Return [x, y] of the center of cell containing provided text 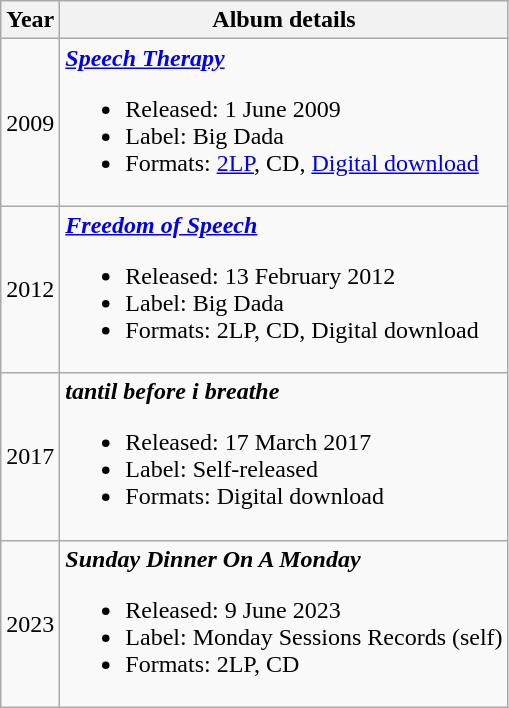
2012 [30, 290]
2017 [30, 456]
Sunday Dinner On A MondayReleased: 9 June 2023Label: Monday Sessions Records (self)Formats: 2LP, CD [284, 624]
Album details [284, 20]
2009 [30, 122]
Freedom of SpeechReleased: 13 February 2012Label: Big DadaFormats: 2LP, CD, Digital download [284, 290]
2023 [30, 624]
Year [30, 20]
tantil before i breatheReleased: 17 March 2017Label: Self-releasedFormats: Digital download [284, 456]
Speech TherapyReleased: 1 June 2009Label: Big DadaFormats: 2LP, CD, Digital download [284, 122]
